Detect which cell encompasses the target text, then output its (X, Y) center coordinate. 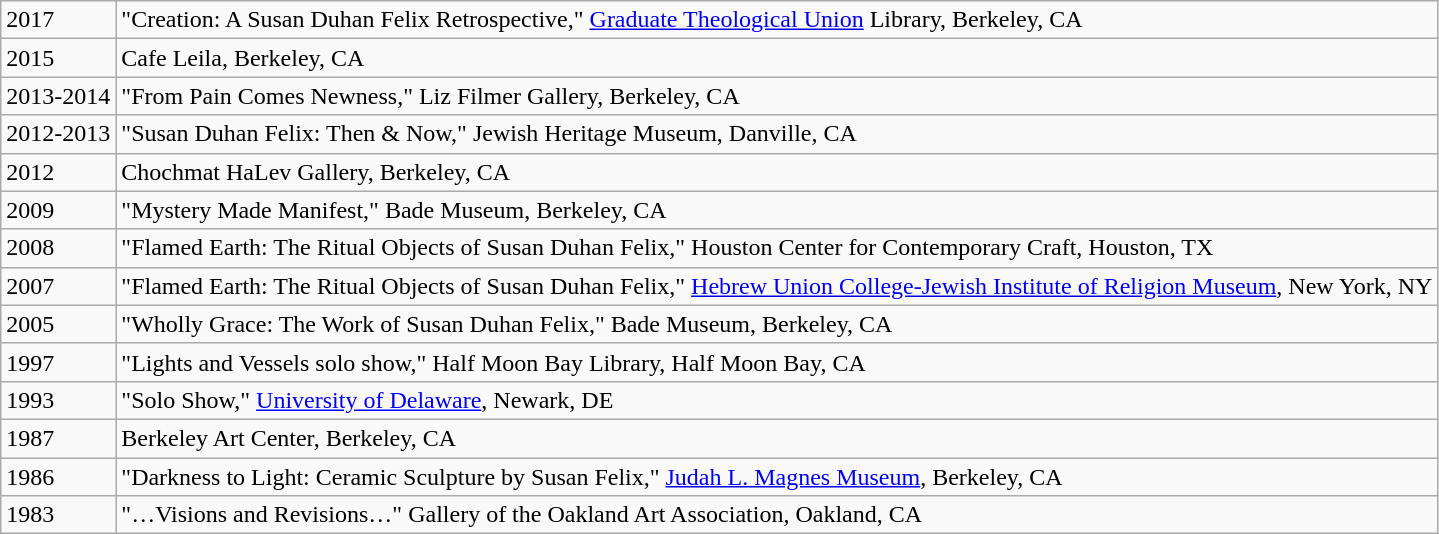
2017 (58, 20)
"Flamed Earth: The Ritual Objects of Susan Duhan Felix," Houston Center for Contemporary Craft, Houston, TX (777, 248)
"…Visions and Revisions…" Gallery of the Oakland Art Association, Oakland, CA (777, 515)
2012 (58, 172)
"From Pain Comes Newness," Liz Filmer Gallery, Berkeley, CA (777, 96)
"Creation: A Susan Duhan Felix Retrospective," Graduate Theological Union Library, Berkeley, CA (777, 20)
"Solo Show," University of Delaware, Newark, DE (777, 400)
1997 (58, 362)
2013-2014 (58, 96)
2012-2013 (58, 134)
1993 (58, 400)
2015 (58, 58)
2005 (58, 324)
"Darkness to Light: Ceramic Sculpture by Susan Felix," Judah L. Magnes Museum, Berkeley, CA (777, 477)
"Susan Duhan Felix: Then & Now," Jewish Heritage Museum, Danville, CA (777, 134)
1983 (58, 515)
2009 (58, 210)
2007 (58, 286)
1987 (58, 438)
Cafe Leila, Berkeley, CA (777, 58)
Chochmat HaLev Gallery, Berkeley, CA (777, 172)
"Flamed Earth: The Ritual Objects of Susan Duhan Felix," Hebrew Union College-Jewish Institute of Religion Museum, New York, NY (777, 286)
1986 (58, 477)
"Lights and Vessels solo show," Half Moon Bay Library, Half Moon Bay, CA (777, 362)
"Wholly Grace: The Work of Susan Duhan Felix," Bade Museum, Berkeley, CA (777, 324)
"Mystery Made Manifest," Bade Museum, Berkeley, CA (777, 210)
2008 (58, 248)
Berkeley Art Center, Berkeley, CA (777, 438)
